Detect which cell encompasses the target text, then output its [x, y] center coordinate. 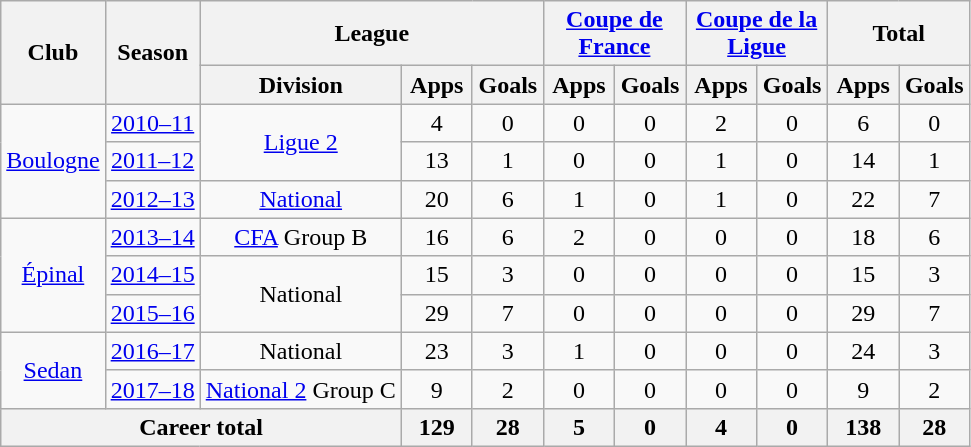
CFA Group B [300, 237]
2012–13 [152, 199]
Career total [201, 427]
Ligue 2 [300, 142]
Épinal [53, 275]
14 [864, 161]
2017–18 [152, 389]
2011–12 [152, 161]
23 [436, 351]
2010–11 [152, 123]
24 [864, 351]
13 [436, 161]
Coupe de France [614, 34]
138 [864, 427]
2016–17 [152, 351]
18 [864, 237]
Total [899, 34]
5 [578, 427]
Club [53, 52]
2015–16 [152, 313]
2014–15 [152, 275]
129 [436, 427]
National 2 Group C [300, 389]
22 [864, 199]
20 [436, 199]
Boulogne [53, 161]
Sedan [53, 370]
Season [152, 52]
League [372, 34]
16 [436, 237]
Coupe de la Ligue [757, 34]
Division [300, 85]
2013–14 [152, 237]
